From the cell containing the given text, extract its center point as [X, Y] coordinate. 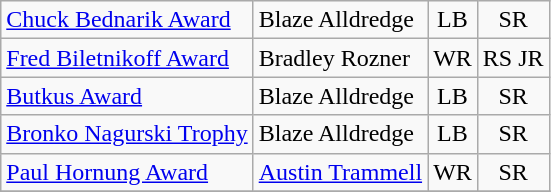
Bradley Rozner [340, 58]
Butkus Award [127, 96]
Fred Biletnikoff Award [127, 58]
Austin Trammell [340, 172]
Bronko Nagurski Trophy [127, 134]
RS JR [513, 58]
Chuck Bednarik Award [127, 20]
Paul Hornung Award [127, 172]
